Locate the cell with the specified text and output its (x, y) center coordinate. 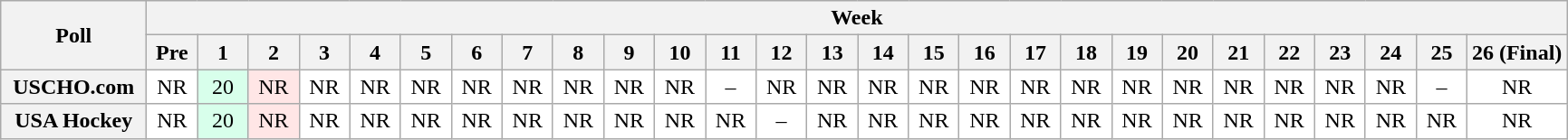
6 (476, 52)
9 (629, 52)
19 (1137, 52)
16 (985, 52)
22 (1289, 52)
14 (883, 52)
Pre (172, 52)
USCHO.com (74, 87)
17 (1035, 52)
25 (1441, 52)
8 (578, 52)
18 (1086, 52)
11 (730, 52)
13 (832, 52)
24 (1390, 52)
USA Hockey (74, 121)
3 (324, 52)
4 (375, 52)
5 (426, 52)
12 (782, 52)
23 (1340, 52)
Poll (74, 35)
10 (679, 52)
15 (934, 52)
2 (274, 52)
26 (Final) (1516, 52)
Week (857, 18)
21 (1238, 52)
1 (223, 52)
7 (527, 52)
